Return the (X, Y) coordinate for the center point of the cell that contains the specified text.  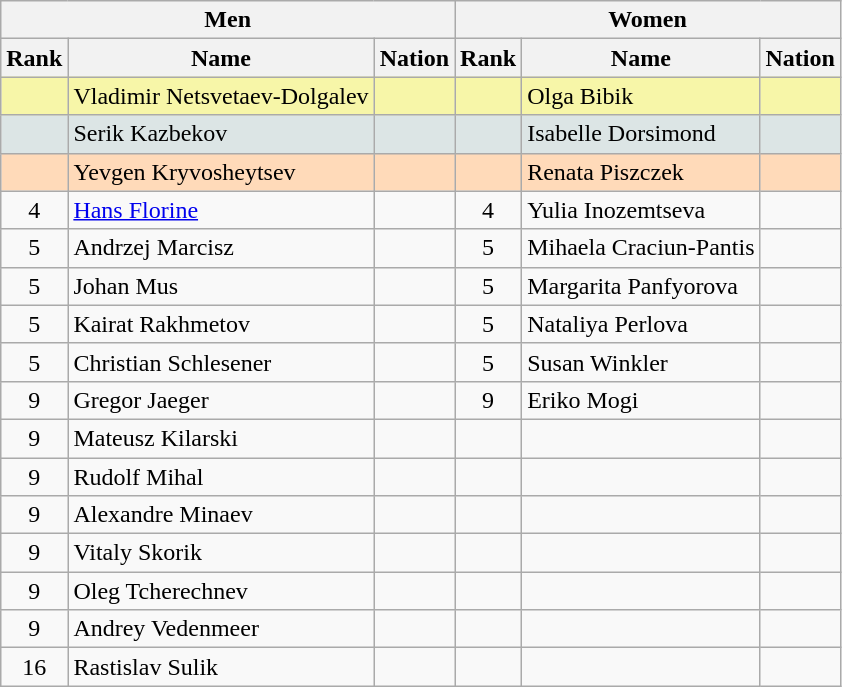
Andrzej Marcisz (221, 248)
Men (228, 20)
Oleg Tcherechnev (221, 591)
Margarita Panfyorova (641, 286)
Serik Kazbekov (221, 134)
Christian Schlesener (221, 362)
Rastislav Sulik (221, 667)
Vitaly Skorik (221, 553)
Andrey Vedenmeer (221, 629)
Susan Winkler (641, 362)
Johan Mus (221, 286)
Kairat Rakhmetov (221, 324)
Renata Piszczek (641, 172)
Yevgen Kryvosheytsev (221, 172)
16 (34, 667)
Alexandre Minaev (221, 515)
Isabelle Dorsimond (641, 134)
Nataliya Perlova (641, 324)
Mihaela Craciun-Pantis (641, 248)
Rudolf Mihal (221, 477)
Gregor Jaeger (221, 400)
Mateusz Kilarski (221, 438)
Yulia Inozemtseva (641, 210)
Women (648, 20)
Hans Florine (221, 210)
Eriko Mogi (641, 400)
Olga Bibik (641, 96)
Vladimir Netsvetaev-Dolgalev (221, 96)
